Determine the (x, y) coordinate at the center of the cell enclosing the given text.  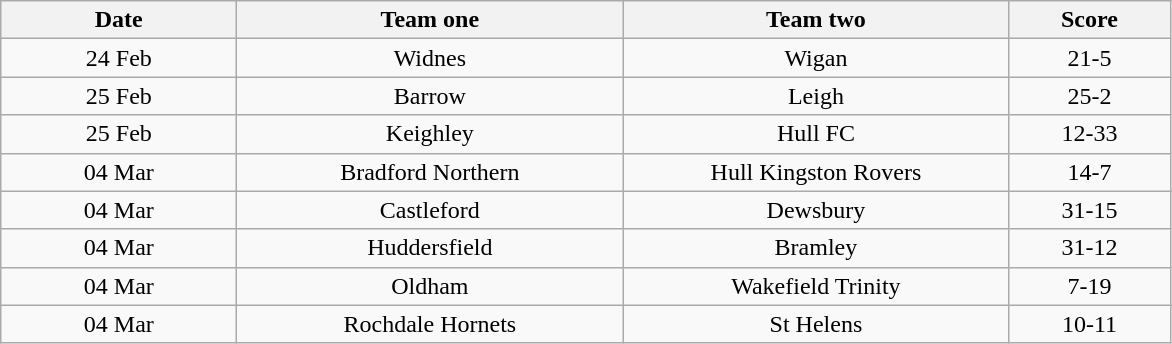
Hull FC (816, 134)
Team one (430, 20)
Wakefield Trinity (816, 286)
Rochdale Hornets (430, 324)
Date (119, 20)
Team two (816, 20)
Oldham (430, 286)
10-11 (1090, 324)
Bradford Northern (430, 172)
Leigh (816, 96)
Widnes (430, 58)
Hull Kingston Rovers (816, 172)
Dewsbury (816, 210)
25-2 (1090, 96)
St Helens (816, 324)
31-12 (1090, 248)
7-19 (1090, 286)
24 Feb (119, 58)
Huddersfield (430, 248)
12-33 (1090, 134)
Wigan (816, 58)
Castleford (430, 210)
Barrow (430, 96)
31-15 (1090, 210)
Keighley (430, 134)
Score (1090, 20)
14-7 (1090, 172)
Bramley (816, 248)
21-5 (1090, 58)
